Output the (X, Y) coordinate of the center of the cell containing the given text.  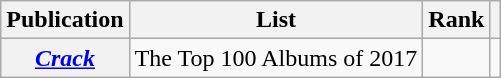
Rank (456, 20)
Publication (65, 20)
List (276, 20)
The Top 100 Albums of 2017 (276, 58)
Crack (65, 58)
